Search for the cell housing the specified text and yield its [x, y] center coordinate. 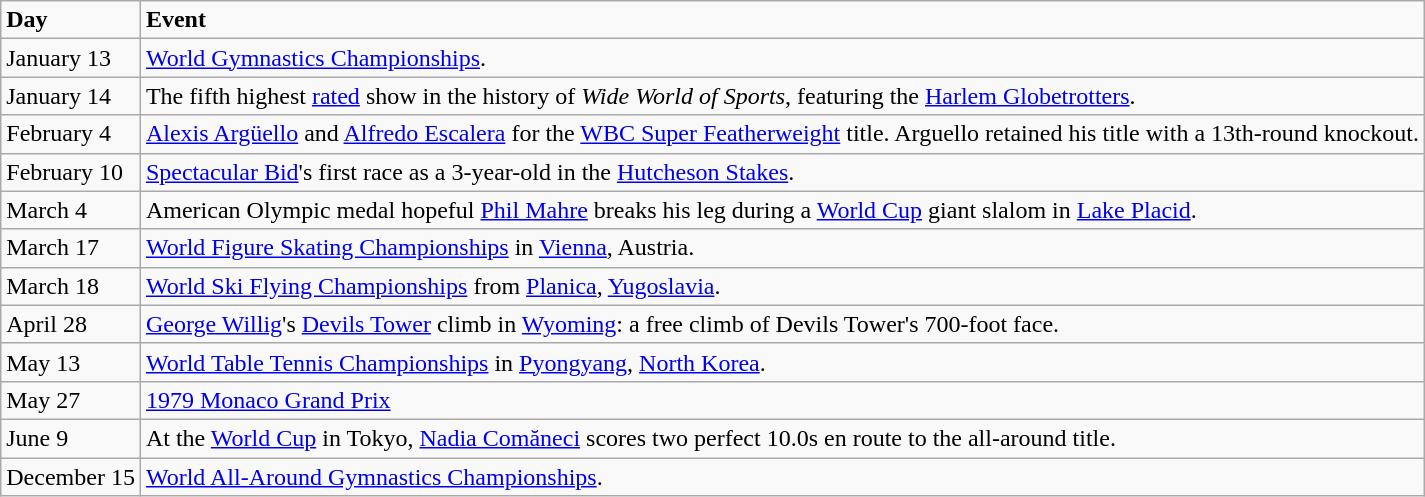
May 13 [71, 362]
World Gymnastics Championships. [782, 58]
December 15 [71, 477]
The fifth highest rated show in the history of Wide World of Sports, featuring the Harlem Globetrotters. [782, 96]
1979 Monaco Grand Prix [782, 400]
January 14 [71, 96]
World Figure Skating Championships in Vienna, Austria. [782, 248]
Alexis Argüello and Alfredo Escalera for the WBC Super Featherweight title. Arguello retained his title with a 13th-round knockout. [782, 134]
March 4 [71, 210]
March 17 [71, 248]
Event [782, 20]
George Willig's Devils Tower climb in Wyoming: a free climb of Devils Tower's 700-foot face. [782, 324]
American Olympic medal hopeful Phil Mahre breaks his leg during a World Cup giant slalom in Lake Placid. [782, 210]
February 4 [71, 134]
April 28 [71, 324]
World Ski Flying Championships from Planica, Yugoslavia. [782, 286]
February 10 [71, 172]
Spectacular Bid's first race as a 3-year-old in the Hutcheson Stakes. [782, 172]
Day [71, 20]
World All-Around Gymnastics Championships. [782, 477]
World Table Tennis Championships in Pyongyang, North Korea. [782, 362]
March 18 [71, 286]
January 13 [71, 58]
May 27 [71, 400]
At the World Cup in Tokyo, Nadia Comăneci scores two perfect 10.0s en route to the all-around title. [782, 438]
June 9 [71, 438]
